Search for the cell housing the specified text and yield its [X, Y] center coordinate. 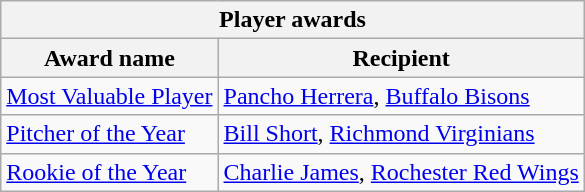
Player awards [293, 20]
Award name [110, 58]
Recipient [401, 58]
Charlie James, Rochester Red Wings [401, 172]
Most Valuable Player [110, 96]
Rookie of the Year [110, 172]
Bill Short, Richmond Virginians [401, 134]
Pancho Herrera, Buffalo Bisons [401, 96]
Pitcher of the Year [110, 134]
